Return (X, Y) of the center of cell containing provided text 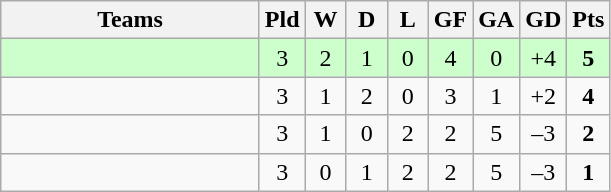
+4 (544, 58)
W (326, 20)
GA (496, 20)
L (408, 20)
Teams (130, 20)
Pld (282, 20)
Pts (588, 20)
GF (450, 20)
GD (544, 20)
+2 (544, 96)
D (366, 20)
